Identify which cell holds the provided text, then report its [x, y] central coordinate. 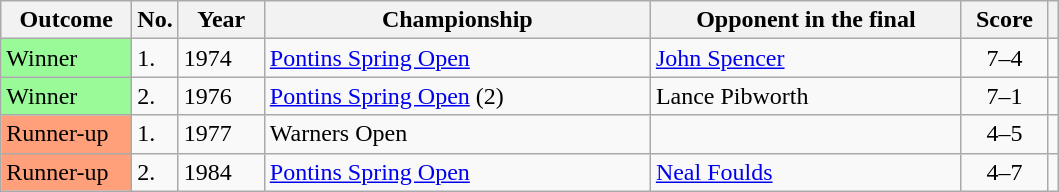
Warners Open [457, 134]
1976 [221, 96]
Pontins Spring Open (2) [457, 96]
7–1 [1004, 96]
4–5 [1004, 134]
Lance Pibworth [806, 96]
No. [155, 20]
John Spencer [806, 58]
Neal Foulds [806, 172]
Score [1004, 20]
7–4 [1004, 58]
Outcome [66, 20]
1974 [221, 58]
1984 [221, 172]
Year [221, 20]
4–7 [1004, 172]
Opponent in the final [806, 20]
1977 [221, 134]
Championship [457, 20]
